Scan for the cell matching the given text and deliver its [x, y] coordinate at center. 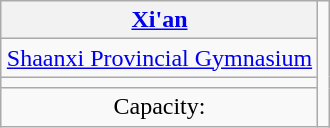
Capacity: [159, 107]
Shaanxi Provincial Gymnasium [159, 58]
Xi'an [159, 20]
